Detect which cell encompasses the target text, then output its (X, Y) center coordinate. 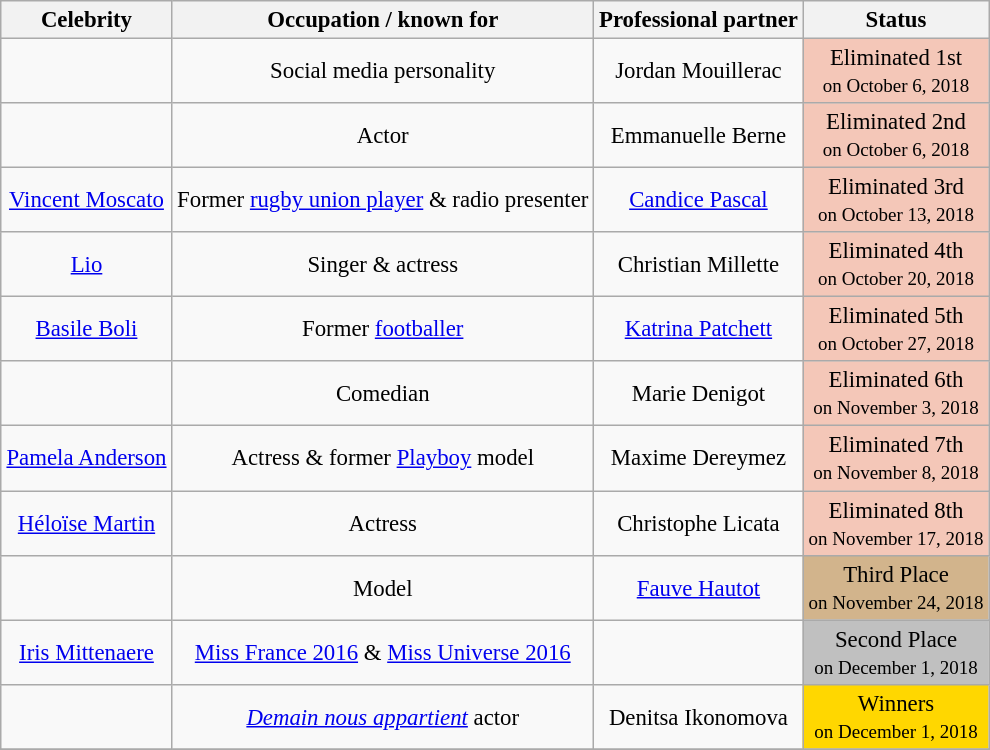
Christian Millette (699, 264)
Fauve Hautot (699, 588)
Christophe Licata (699, 522)
Jordan Mouillerac (699, 70)
Lio (86, 264)
Professional partner (699, 20)
Basile Boli (86, 330)
Status (896, 20)
Social media personality (383, 70)
Eliminated 2nd on October 6, 2018 (896, 136)
Eliminated 6th on November 3, 2018 (896, 394)
Model (383, 588)
Katrina Patchett (699, 330)
Demain nous appartient actor (383, 716)
Emmanuelle Berne (699, 136)
Denitsa Ikonomova (699, 716)
Third Place on November 24, 2018 (896, 588)
Eliminated 4th on October 20, 2018 (896, 264)
Héloïse Martin (86, 522)
Occupation / known for (383, 20)
Singer & actress (383, 264)
Eliminated 5th on October 27, 2018 (896, 330)
Miss France 2016 & Miss Universe 2016 (383, 652)
Marie Denigot (699, 394)
Vincent Moscato (86, 200)
Former footballer (383, 330)
Eliminated 3rd on October 13, 2018 (896, 200)
Celebrity (86, 20)
Second Place on December 1, 2018 (896, 652)
Eliminated 1st on October 6, 2018 (896, 70)
Comedian (383, 394)
Maxime Dereymez (699, 458)
Pamela Anderson (86, 458)
Actress (383, 522)
Actor (383, 136)
Iris Mittenaere (86, 652)
Eliminated 7th on November 8, 2018 (896, 458)
Eliminated 8th on November 17, 2018 (896, 522)
Winners on December 1, 2018 (896, 716)
Former rugby union player & radio presenter (383, 200)
Candice Pascal (699, 200)
Actress & former Playboy model (383, 458)
